Find where the given text appears and provide that cell's center as (x, y) coordinate. 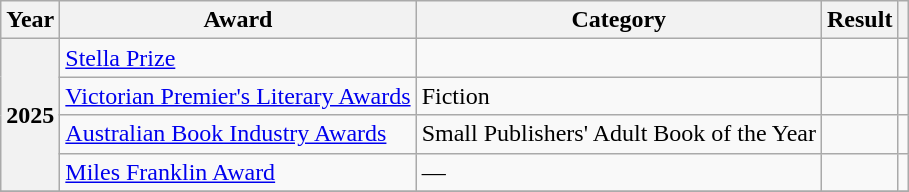
Fiction (618, 96)
Result (860, 20)
Category (618, 20)
Stella Prize (238, 58)
Australian Book Industry Awards (238, 134)
2025 (30, 115)
Miles Franklin Award (238, 172)
Small Publishers' Adult Book of the Year (618, 134)
Victorian Premier's Literary Awards (238, 96)
Award (238, 20)
Year (30, 20)
— (618, 172)
